Return the [X, Y] coordinate for the center point of the cell that contains the specified text.  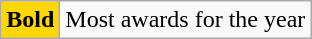
Most awards for the year [186, 20]
Bold [30, 20]
